Capture the cell that displays the provided text and extract its [X, Y] central coordinate. 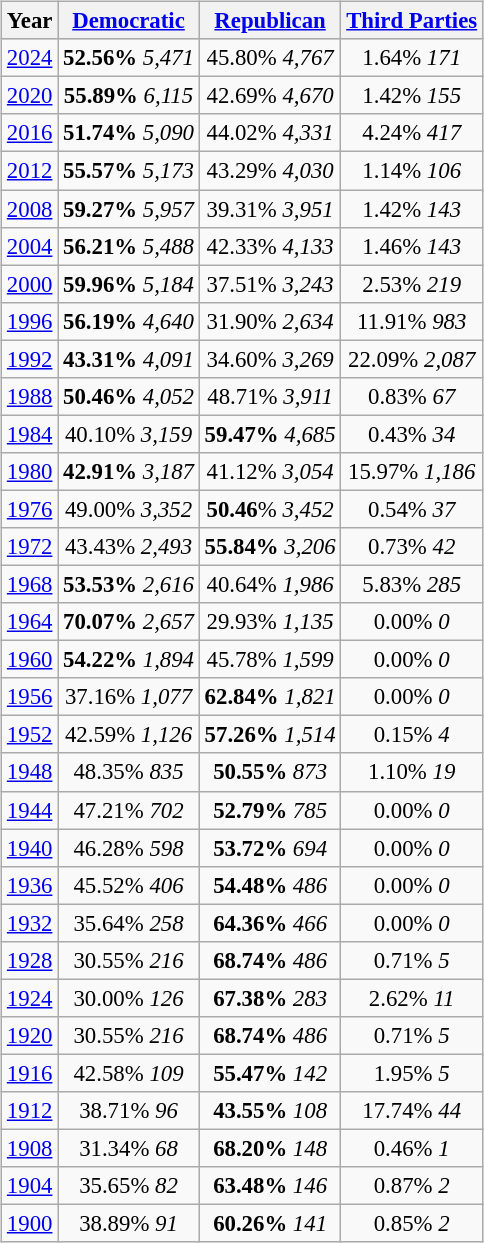
59.27% 5,957 [129, 209]
56.21% 5,488 [129, 246]
57.26% 1,514 [270, 735]
0.54% 37 [412, 509]
Year [30, 21]
1936 [30, 885]
38.71% 96 [129, 1111]
29.93% 1,135 [270, 622]
43.31% 4,091 [129, 359]
1980 [30, 472]
1940 [30, 848]
1924 [30, 998]
37.51% 3,243 [270, 284]
1908 [30, 1148]
1944 [30, 810]
1.42% 155 [412, 96]
40.64% 1,986 [270, 584]
1960 [30, 660]
Third Parties [412, 21]
42.91% 3,187 [129, 472]
1964 [30, 622]
42.33% 4,133 [270, 246]
1928 [30, 960]
0.73% 42 [412, 547]
1968 [30, 584]
1916 [30, 1073]
55.57% 5,173 [129, 171]
30.00% 126 [129, 998]
1.14% 106 [412, 171]
52.56% 5,471 [129, 58]
47.21% 702 [129, 810]
42.69% 4,670 [270, 96]
67.38% 283 [270, 998]
53.53% 2,616 [129, 584]
59.96% 5,184 [129, 284]
34.60% 3,269 [270, 359]
1.42% 143 [412, 209]
54.48% 486 [270, 885]
17.74% 44 [412, 1111]
50.46% 3,452 [270, 509]
5.83% 285 [412, 584]
51.74% 5,090 [129, 133]
35.65% 82 [129, 1186]
45.52% 406 [129, 885]
42.58% 109 [129, 1073]
55.84% 3,206 [270, 547]
2020 [30, 96]
4.24% 417 [412, 133]
62.84% 1,821 [270, 697]
2016 [30, 133]
0.83% 67 [412, 396]
31.34% 68 [129, 1148]
49.00% 3,352 [129, 509]
0.43% 34 [412, 434]
31.90% 2,634 [270, 321]
68.20% 148 [270, 1148]
1.95% 5 [412, 1073]
1.46% 143 [412, 246]
41.12% 3,054 [270, 472]
1972 [30, 547]
59.47% 4,685 [270, 434]
1952 [30, 735]
2004 [30, 246]
50.55% 873 [270, 772]
1900 [30, 1224]
2012 [30, 171]
2000 [30, 284]
39.31% 3,951 [270, 209]
45.78% 1,599 [270, 660]
0.46% 1 [412, 1148]
38.89% 91 [129, 1224]
43.29% 4,030 [270, 171]
46.28% 598 [129, 848]
50.46% 4,052 [129, 396]
55.89% 6,115 [129, 96]
1932 [30, 923]
2.62% 11 [412, 998]
0.85% 2 [412, 1224]
1948 [30, 772]
60.26% 141 [270, 1224]
Republican [270, 21]
0.15% 4 [412, 735]
2.53% 219 [412, 284]
43.55% 108 [270, 1111]
40.10% 3,159 [129, 434]
63.48% 146 [270, 1186]
64.36% 466 [270, 923]
70.07% 2,657 [129, 622]
11.91% 983 [412, 321]
Democratic [129, 21]
1988 [30, 396]
1920 [30, 1036]
1.64% 171 [412, 58]
54.22% 1,894 [129, 660]
55.47% 142 [270, 1073]
0.87% 2 [412, 1186]
44.02% 4,331 [270, 133]
2008 [30, 209]
1992 [30, 359]
35.64% 258 [129, 923]
48.71% 3,911 [270, 396]
1904 [30, 1186]
52.79% 785 [270, 810]
56.19% 4,640 [129, 321]
2024 [30, 58]
15.97% 1,186 [412, 472]
1912 [30, 1111]
42.59% 1,126 [129, 735]
22.09% 2,087 [412, 359]
43.43% 2,493 [129, 547]
1984 [30, 434]
1996 [30, 321]
53.72% 694 [270, 848]
1.10% 19 [412, 772]
1976 [30, 509]
45.80% 4,767 [270, 58]
48.35% 835 [129, 772]
1956 [30, 697]
37.16% 1,077 [129, 697]
